Return [x, y] of the center of cell containing provided text 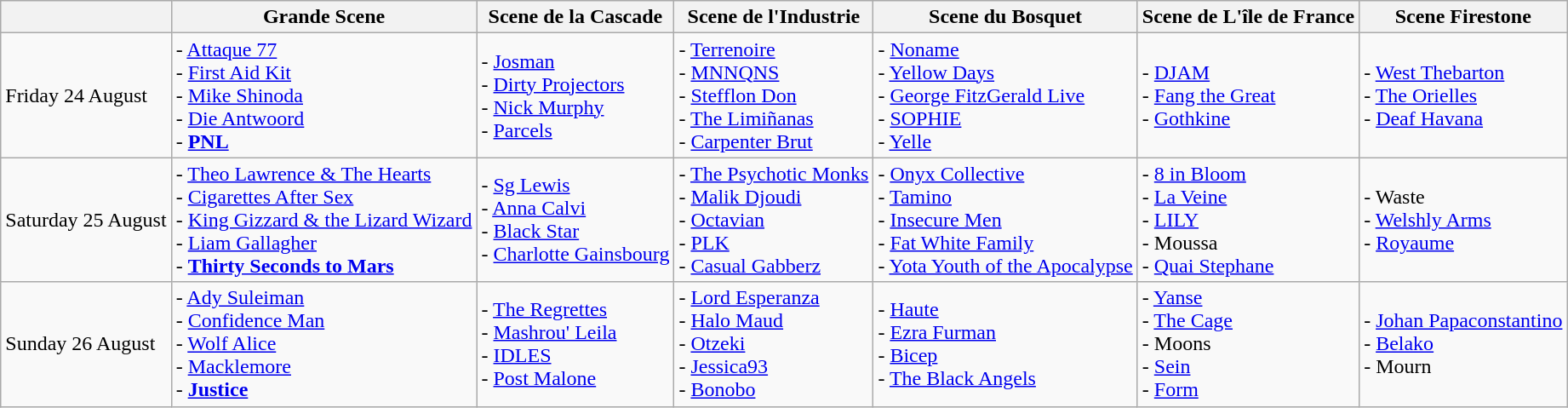
- Attaque 77- First Aid Kit- Mike Shinoda- Die Antwoord- PNL [323, 95]
- Johan Papaconstantino- Belako- Mourn [1463, 344]
Scene du Bosquet [1005, 17]
- Yanse- The Cage- Moons- Sein- Form [1248, 344]
Saturday 25 August [86, 220]
Scene Firestone [1463, 17]
- Noname- Yellow Days- George FitzGerald Live- SOPHIE- Yelle [1005, 95]
- Ady Suleiman- Confidence Man- Wolf Alice- Macklemore- Justice [323, 344]
Scene de la Cascade [575, 17]
- Theo Lawrence & The Hearts- Cigarettes After Sex- King Gizzard & the Lizard Wizard- Liam Gallagher- Thirty Seconds to Mars [323, 220]
Sunday 26 August [86, 344]
Scene de l'Industrie [774, 17]
- Haute- Ezra Furman- Bicep- The Black Angels [1005, 344]
- The Psychotic Monks- Malik Djoudi- Octavian- PLK- Casual Gabberz [774, 220]
Grande Scene [323, 17]
Friday 24 August [86, 95]
Scene de L'île de France [1248, 17]
- Sg Lewis- Anna Calvi- Black Star- Charlotte Gainsbourg [575, 220]
- Waste- Welshly Arms- Royaume [1463, 220]
- West Thebarton- The Orielles- Deaf Havana [1463, 95]
- Lord Esperanza- Halo Maud- Otzeki- Jessica93- Bonobo [774, 344]
- DJAM- Fang the Great- Gothkine [1248, 95]
- 8 in Bloom- La Veine- LILY- Moussa- Quai Stephane [1248, 220]
- The Regrettes- Mashrou' Leila- IDLES- Post Malone [575, 344]
- Terrenoire- MNNQNS- Stefflon Don- The Limiñanas- Carpenter Brut [774, 95]
- Onyx Collective- Tamino- Insecure Men- Fat White Family- Yota Youth of the Apocalypse [1005, 220]
- Josman- Dirty Projectors- Nick Murphy- Parcels [575, 95]
